Provide the (X, Y) coordinate of the cell's center where the given text is located.  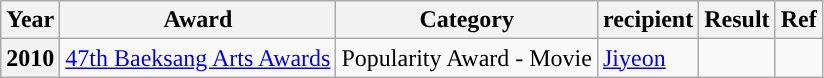
Result (737, 20)
Award (198, 20)
Category (466, 20)
Jiyeon (648, 58)
47th Baeksang Arts Awards (198, 58)
Ref (798, 20)
2010 (30, 58)
recipient (648, 20)
Year (30, 20)
Popularity Award - Movie (466, 58)
